Return the [x, y] coordinate for the center point of the cell that contains the specified text.  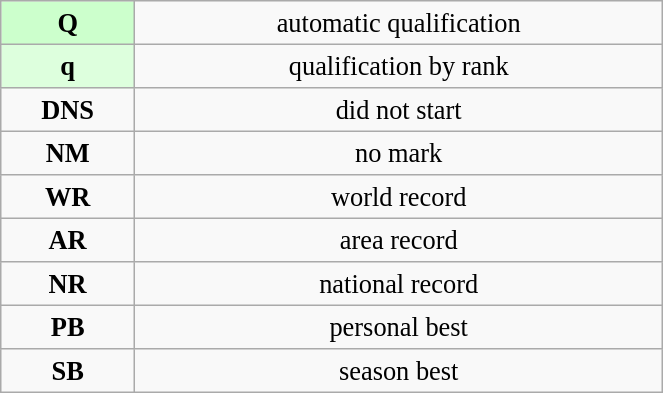
PB [68, 327]
NM [68, 153]
season best [399, 371]
Q [68, 22]
area record [399, 240]
qualification by rank [399, 66]
automatic qualification [399, 22]
no mark [399, 153]
q [68, 66]
DNS [68, 109]
personal best [399, 327]
did not start [399, 109]
national record [399, 284]
SB [68, 371]
WR [68, 197]
AR [68, 240]
NR [68, 284]
world record [399, 197]
